From the cell containing the given text, extract its center point as [x, y] coordinate. 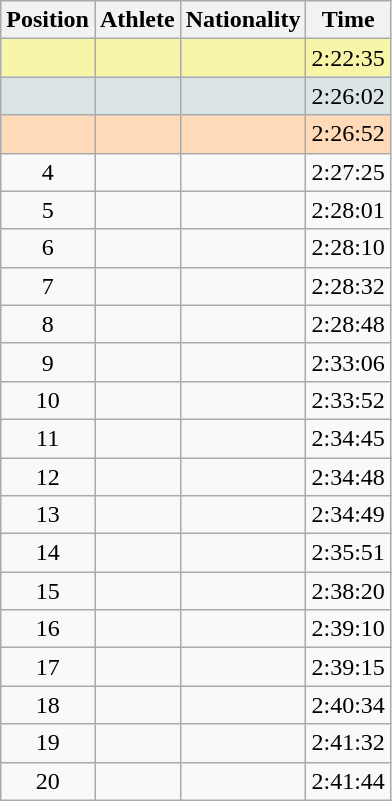
2:33:06 [348, 362]
19 [48, 743]
17 [48, 667]
2:39:15 [348, 667]
2:34:45 [348, 438]
Nationality [243, 20]
13 [48, 515]
11 [48, 438]
2:28:32 [348, 286]
2:34:49 [348, 515]
Time [348, 20]
9 [48, 362]
2:26:52 [348, 134]
10 [48, 400]
20 [48, 781]
18 [48, 705]
15 [48, 591]
7 [48, 286]
2:26:02 [348, 96]
6 [48, 248]
2:38:20 [348, 591]
Athlete [137, 20]
2:41:32 [348, 743]
2:34:48 [348, 477]
4 [48, 172]
2:39:10 [348, 629]
8 [48, 324]
2:27:25 [348, 172]
2:28:48 [348, 324]
2:22:35 [348, 58]
2:28:10 [348, 248]
2:33:52 [348, 400]
2:28:01 [348, 210]
5 [48, 210]
2:40:34 [348, 705]
2:41:44 [348, 781]
12 [48, 477]
2:35:51 [348, 553]
Position [48, 20]
16 [48, 629]
14 [48, 553]
